Detect which cell encompasses the target text, then output its (X, Y) center coordinate. 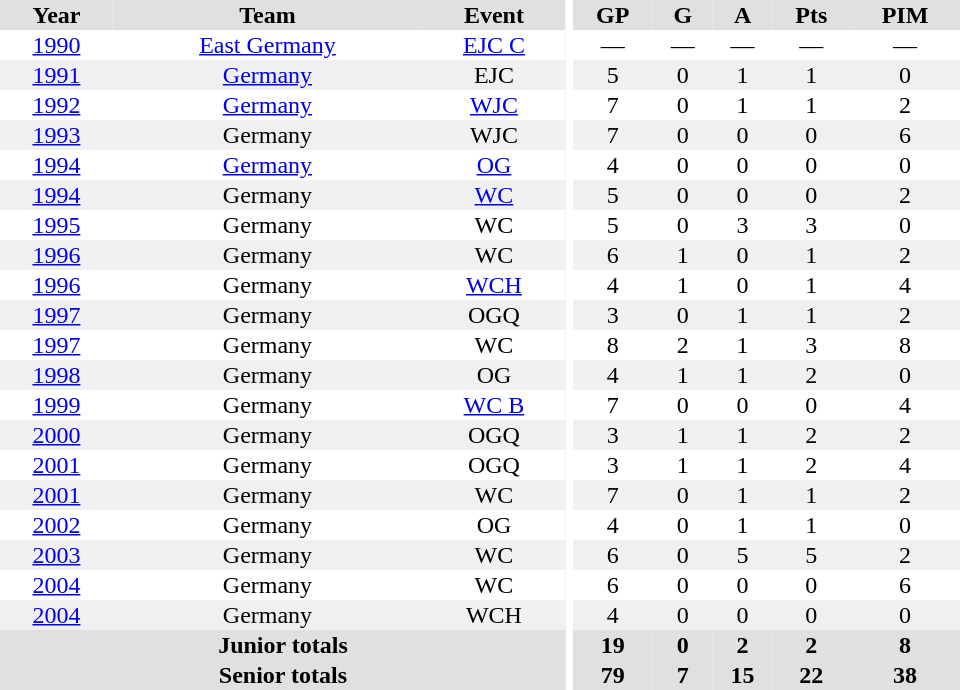
GP (613, 15)
WC B (494, 405)
79 (613, 675)
1990 (56, 45)
PIM (905, 15)
East Germany (268, 45)
2003 (56, 555)
15 (743, 675)
Junior totals (283, 645)
2002 (56, 525)
1998 (56, 375)
1995 (56, 225)
EJC (494, 75)
A (743, 15)
38 (905, 675)
Event (494, 15)
19 (613, 645)
2000 (56, 435)
Team (268, 15)
1992 (56, 105)
1999 (56, 405)
1993 (56, 135)
22 (810, 675)
Pts (810, 15)
Senior totals (283, 675)
Year (56, 15)
G (683, 15)
EJC C (494, 45)
1991 (56, 75)
